Output the [X, Y] coordinate of the center of the cell containing the given text.  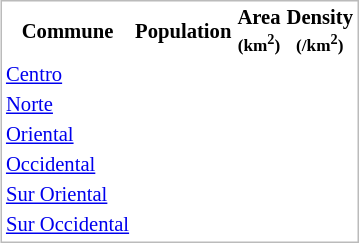
Sur Oriental [67, 196]
Oriental [67, 136]
Density (/km2) [320, 32]
Occidental [67, 166]
Sur Occidental [67, 226]
Commune [67, 32]
Area (km2) [259, 32]
Population [184, 32]
Norte [67, 106]
Centro [67, 76]
